For the text-containing cell, return its midpoint in (x, y) coordinate format. 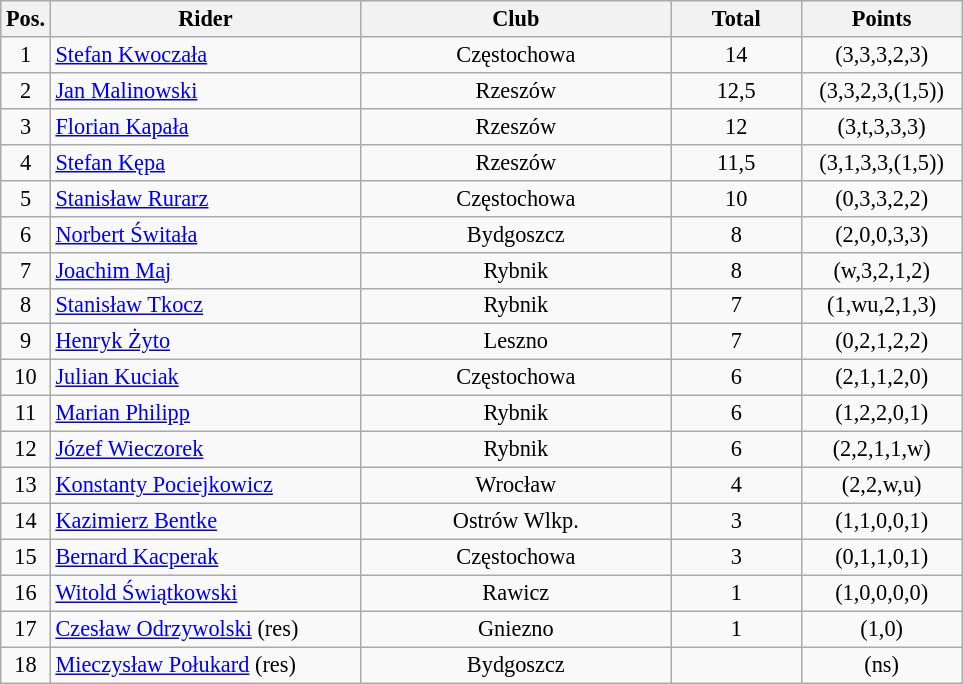
Joachim Maj (205, 270)
Total (736, 19)
Rider (205, 19)
12,5 (736, 90)
2 (26, 90)
(3,3,3,2,3) (881, 55)
(ns) (881, 665)
(0,3,3,2,2) (881, 198)
(2,1,1,2,0) (881, 378)
(2,2,1,1,w) (881, 450)
5 (26, 198)
Bernard Kacperak (205, 557)
(2,2,w,u) (881, 485)
(0,1,1,0,1) (881, 557)
(1,wu,2,1,3) (881, 306)
(3,1,3,3,(1,5)) (881, 162)
Florian Kapała (205, 126)
17 (26, 629)
Stefan Kwoczała (205, 55)
Konstanty Pociejkowicz (205, 485)
Kazimierz Bentke (205, 521)
(w,3,2,1,2) (881, 270)
(3,3,2,3,(1,5)) (881, 90)
Stanisław Rurarz (205, 198)
Points (881, 19)
Wrocław (516, 485)
Leszno (516, 342)
Pos. (26, 19)
13 (26, 485)
(1,1,0,0,1) (881, 521)
(1,2,2,0,1) (881, 414)
18 (26, 665)
11,5 (736, 162)
(3,t,3,3,3) (881, 126)
Rawicz (516, 593)
Marian Philipp (205, 414)
Mieczysław Połukard (res) (205, 665)
Czesław Odrzywolski (res) (205, 629)
(1,0,0,0,0) (881, 593)
Stefan Kępa (205, 162)
Ostrów Wlkp. (516, 521)
(1,0) (881, 629)
Józef Wieczorek (205, 450)
9 (26, 342)
15 (26, 557)
16 (26, 593)
Stanisław Tkocz (205, 306)
Julian Kuciak (205, 378)
Witold Świątkowski (205, 593)
Club (516, 19)
11 (26, 414)
Gniezno (516, 629)
(2,0,0,3,3) (881, 234)
Norbert Świtała (205, 234)
(0,2,1,2,2) (881, 342)
Henryk Żyto (205, 342)
Jan Malinowski (205, 90)
